For the text-containing cell, return its midpoint in [X, Y] coordinate format. 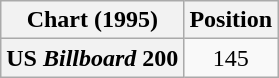
Position [231, 20]
145 [231, 58]
US Billboard 200 [92, 58]
Chart (1995) [92, 20]
